Identify which cell holds the provided text, then report its [x, y] central coordinate. 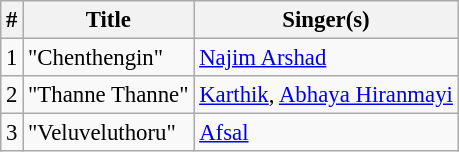
# [12, 20]
"Chenthengin" [108, 58]
Title [108, 20]
Karthik, Abhaya Hiranmayi [326, 95]
"Veluveluthoru" [108, 133]
3 [12, 133]
Afsal [326, 133]
Singer(s) [326, 20]
1 [12, 58]
Najim Arshad [326, 58]
2 [12, 95]
"Thanne Thanne" [108, 95]
